Return the (x, y) coordinate for the center point of the cell that contains the specified text.  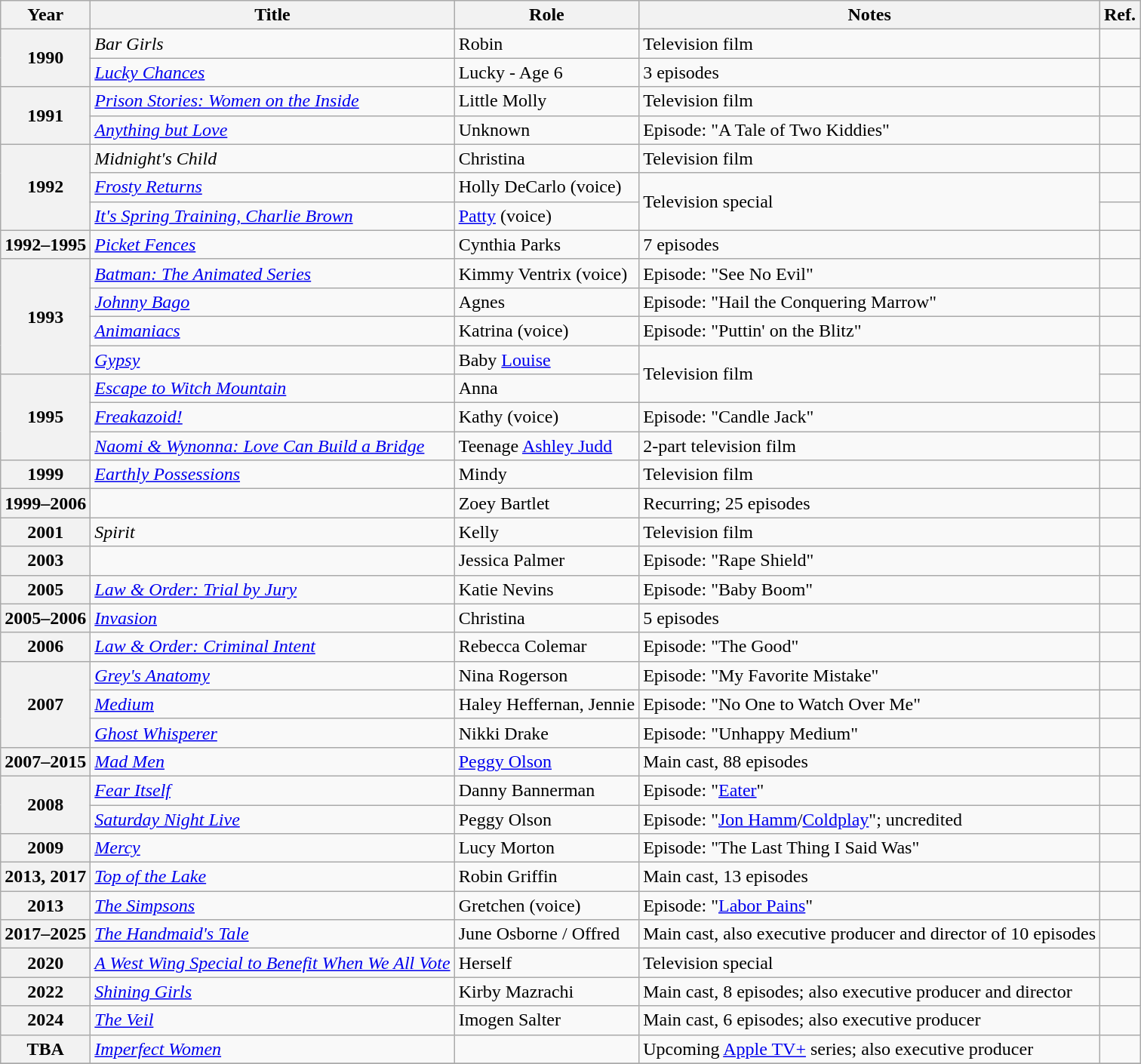
1999–2006 (45, 503)
Main cast, 8 episodes; also executive producer and director (869, 992)
Holly DeCarlo (voice) (546, 187)
Kelly (546, 532)
2020 (45, 963)
Mercy (272, 848)
Saturday Night Live (272, 819)
Ref. (1120, 15)
Upcoming Apple TV+ series; also executive producer (869, 1049)
3 episodes (869, 72)
Episode: "Puttin' on the Blitz" (869, 331)
1991 (45, 115)
2001 (45, 532)
Prison Stories: Women on the Inside (272, 101)
Medium (272, 704)
Gretchen (voice) (546, 906)
Batman: The Animated Series (272, 273)
2017–2025 (45, 934)
1999 (45, 475)
Earthly Possessions (272, 475)
2013 (45, 906)
2006 (45, 647)
Episode: "Jon Hamm/Coldplay"; uncredited (869, 819)
2003 (45, 561)
Nikki Drake (546, 733)
Midnight's Child (272, 158)
1992–1995 (45, 244)
Agnes (546, 302)
Episode: "Eater" (869, 790)
2005 (45, 589)
Nina Rogerson (546, 675)
Ghost Whisperer (272, 733)
Frosty Returns (272, 187)
Anna (546, 389)
Episode: "My Favorite Mistake" (869, 675)
Katrina (voice) (546, 331)
Rebecca Colemar (546, 647)
Naomi & Wynonna: Love Can Build a Bridge (272, 446)
Grey's Anatomy (272, 675)
Main cast, 88 episodes (869, 761)
The Simpsons (272, 906)
Lucky Chances (272, 72)
Baby Louise (546, 360)
2-part television film (869, 446)
Top of the Lake (272, 877)
Patty (voice) (546, 216)
Episode: "Rape Shield" (869, 561)
2007 (45, 704)
TBA (45, 1049)
Danny Bannerman (546, 790)
2022 (45, 992)
1995 (45, 417)
Imogen Salter (546, 1020)
Episode: "No One to Watch Over Me" (869, 704)
A West Wing Special to Benefit When We All Vote (272, 963)
Spirit (272, 532)
5 episodes (869, 618)
Notes (869, 15)
Bar Girls (272, 44)
Zoey Bartlet (546, 503)
Episode: "Candle Jack" (869, 417)
Teenage Ashley Judd (546, 446)
Picket Fences (272, 244)
Little Molly (546, 101)
June Osborne / Offred (546, 934)
Kathy (voice) (546, 417)
Freakazoid! (272, 417)
Jessica Palmer (546, 561)
Main cast, 13 episodes (869, 877)
Gypsy (272, 360)
Fear Itself (272, 790)
2024 (45, 1020)
Robin Griffin (546, 877)
Episode: "Unhappy Medium" (869, 733)
Episode: "Hail the Conquering Marrow" (869, 302)
The Handmaid's Tale (272, 934)
1990 (45, 58)
It's Spring Training, Charlie Brown (272, 216)
Episode: "A Tale of Two Kiddies" (869, 130)
Main cast, also executive producer and director of 10 episodes (869, 934)
Episode: "See No Evil" (869, 273)
2005–2006 (45, 618)
Episode: "The Good" (869, 647)
Shining Girls (272, 992)
Animaniacs (272, 331)
2008 (45, 804)
Unknown (546, 130)
Mindy (546, 475)
Recurring; 25 episodes (869, 503)
2009 (45, 848)
1992 (45, 187)
1993 (45, 316)
Law & Order: Trial by Jury (272, 589)
Katie Nevins (546, 589)
Invasion (272, 618)
Role (546, 15)
Kimmy Ventrix (voice) (546, 273)
7 episodes (869, 244)
Herself (546, 963)
Main cast, 6 episodes; also executive producer (869, 1020)
The Veil (272, 1020)
2013, 2017 (45, 877)
Mad Men (272, 761)
Episode: "Labor Pains" (869, 906)
Year (45, 15)
Lucy Morton (546, 848)
Episode: "Baby Boom" (869, 589)
Cynthia Parks (546, 244)
Johnny Bago (272, 302)
Imperfect Women (272, 1049)
Lucky - Age 6 (546, 72)
Law & Order: Criminal Intent (272, 647)
Anything but Love (272, 130)
2007–2015 (45, 761)
Kirby Mazrachi (546, 992)
Haley Heffernan, Jennie (546, 704)
Title (272, 15)
Robin (546, 44)
Episode: "The Last Thing I Said Was" (869, 848)
Escape to Witch Mountain (272, 389)
